Provide the [x, y] coordinate of the cell's center where the given text is located.  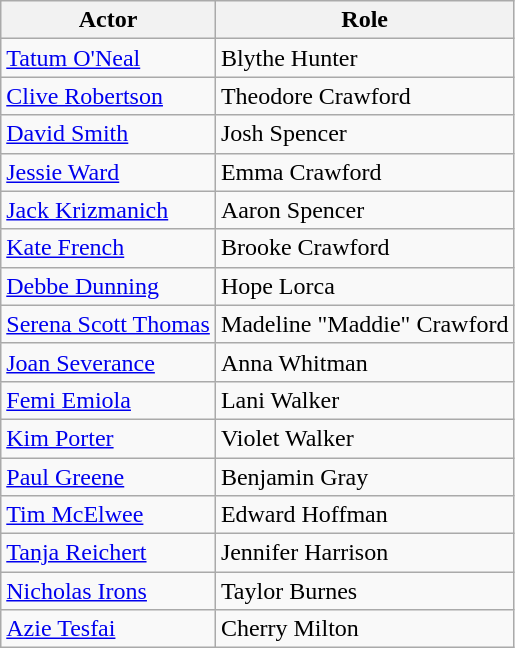
Hope Lorca [364, 286]
Aaron Spencer [364, 210]
Nicholas Irons [108, 591]
Benjamin Gray [364, 477]
Tim McElwee [108, 515]
Taylor Burnes [364, 591]
Emma Crawford [364, 172]
Serena Scott Thomas [108, 324]
Anna Whitman [364, 362]
David Smith [108, 134]
Role [364, 20]
Paul Greene [108, 477]
Jennifer Harrison [364, 553]
Tanja Reichert [108, 553]
Edward Hoffman [364, 515]
Madeline "Maddie" Crawford [364, 324]
Josh Spencer [364, 134]
Theodore Crawford [364, 96]
Blythe Hunter [364, 58]
Azie Tesfai [108, 629]
Lani Walker [364, 400]
Jessie Ward [108, 172]
Violet Walker [364, 438]
Actor [108, 20]
Kate French [108, 248]
Tatum O'Neal [108, 58]
Cherry Milton [364, 629]
Joan Severance [108, 362]
Brooke Crawford [364, 248]
Clive Robertson [108, 96]
Jack Krizmanich [108, 210]
Debbe Dunning [108, 286]
Femi Emiola [108, 400]
Kim Porter [108, 438]
